Identify which cell holds the provided text, then report its [x, y] central coordinate. 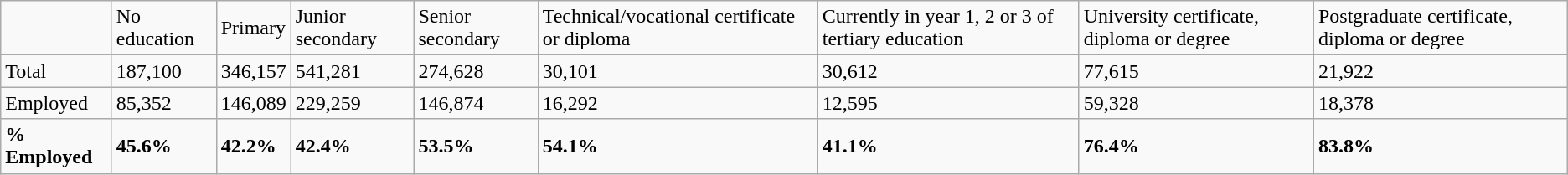
274,628 [476, 71]
42.2% [253, 146]
30,101 [678, 71]
77,615 [1196, 71]
229,259 [352, 103]
Senior secondary [476, 28]
42.4% [352, 146]
76.4% [1196, 146]
45.6% [164, 146]
59,328 [1196, 103]
No education [164, 28]
Employed [56, 103]
187,100 [164, 71]
146,874 [476, 103]
53.5% [476, 146]
Junior secondary [352, 28]
85,352 [164, 103]
% Employed [56, 146]
18,378 [1441, 103]
16,292 [678, 103]
54.1% [678, 146]
Postgraduate certificate, diploma or degree [1441, 28]
12,595 [948, 103]
21,922 [1441, 71]
41.1% [948, 146]
83.8% [1441, 146]
Technical/vocational certificate or diploma [678, 28]
541,281 [352, 71]
Primary [253, 28]
30,612 [948, 71]
Total [56, 71]
Currently in year 1, 2 or 3 of tertiary education [948, 28]
346,157 [253, 71]
University certificate, diploma or degree [1196, 28]
146,089 [253, 103]
